Pinpoint the cell where the given text exists, returning its (x, y) midpoint coordinate. 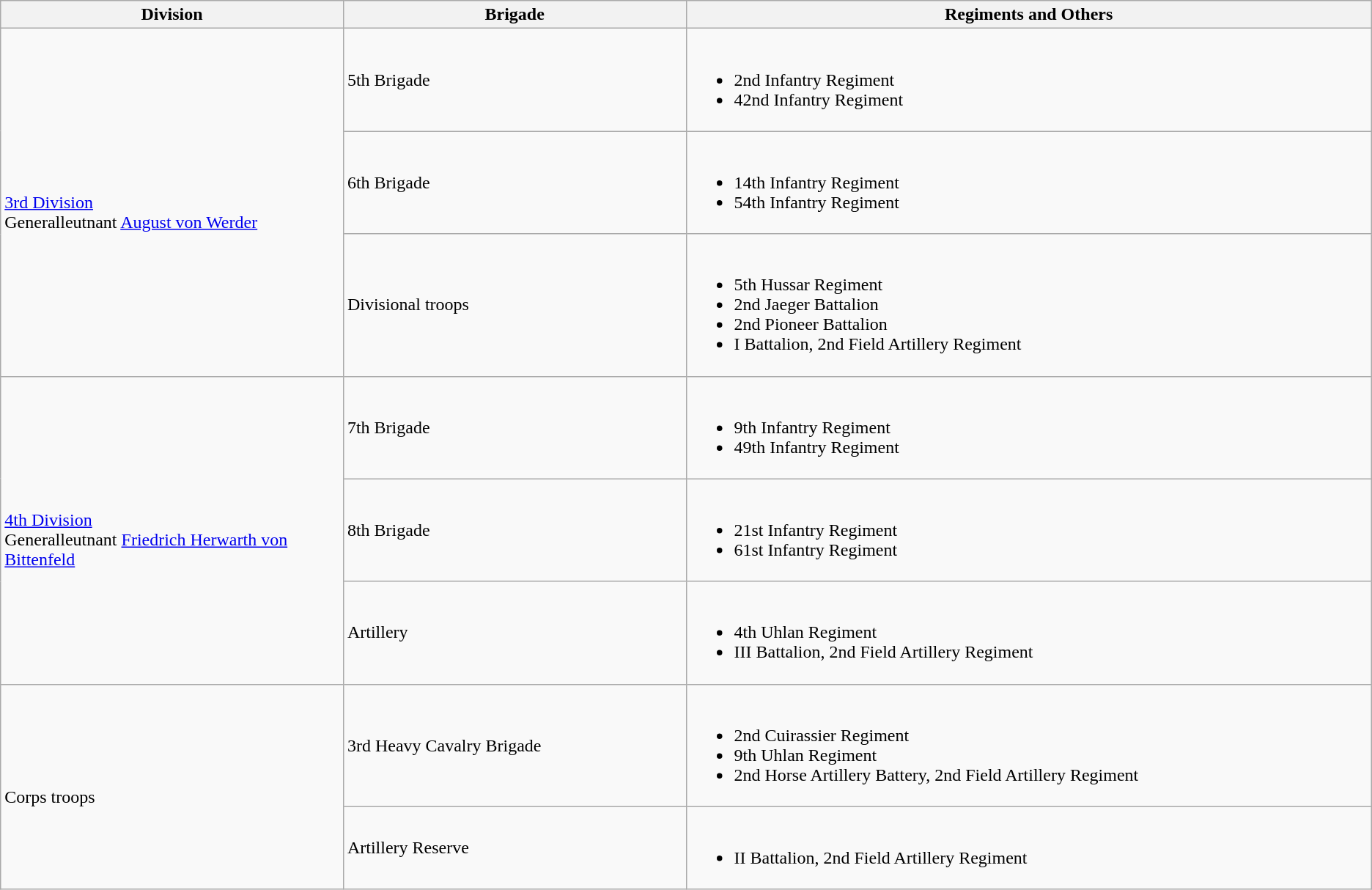
Artillery Reserve (514, 847)
Brigade (514, 15)
Artillery (514, 633)
3rd Division Generalleutnant August von Werder (172, 202)
Divisional troops (514, 305)
7th Brigade (514, 427)
21st Infantry Regiment61st Infantry Regiment (1029, 530)
Corps troops (172, 787)
5th Brigade (514, 80)
4th Uhlan RegimentIII Battalion, 2nd Field Artillery Regiment (1029, 633)
Regiments and Others (1029, 15)
4th Division Generalleutnant Friedrich Herwarth von Bittenfeld (172, 530)
II Battalion, 2nd Field Artillery Regiment (1029, 847)
2nd Cuirassier Regiment9th Uhlan Regiment2nd Horse Artillery Battery, 2nd Field Artillery Regiment (1029, 745)
9th Infantry Regiment49th Infantry Regiment (1029, 427)
8th Brigade (514, 530)
6th Brigade (514, 183)
3rd Heavy Cavalry Brigade (514, 745)
5th Hussar Regiment2nd Jaeger Battalion2nd Pioneer BattalionI Battalion, 2nd Field Artillery Regiment (1029, 305)
2nd Infantry Regiment42nd Infantry Regiment (1029, 80)
14th Infantry Regiment54th Infantry Regiment (1029, 183)
Division (172, 15)
